Search for the cell housing the specified text and yield its (x, y) center coordinate. 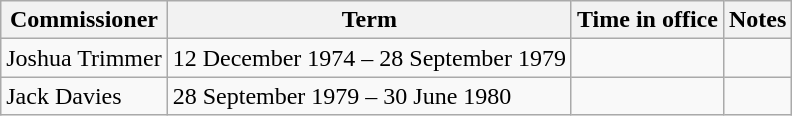
Joshua Trimmer (84, 58)
Term (369, 20)
Commissioner (84, 20)
Notes (757, 20)
Jack Davies (84, 96)
Time in office (647, 20)
12 December 1974 – 28 September 1979 (369, 58)
28 September 1979 – 30 June 1980 (369, 96)
